From the cell containing the given text, extract its center point as [x, y] coordinate. 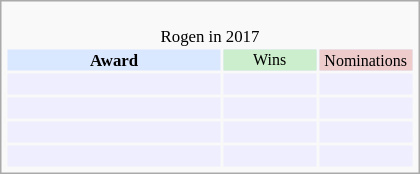
Wins [270, 60]
Award [114, 60]
Nominations [366, 60]
Rogen in 2017 [210, 28]
